Pinpoint the cell where the given text exists, returning its [X, Y] midpoint coordinate. 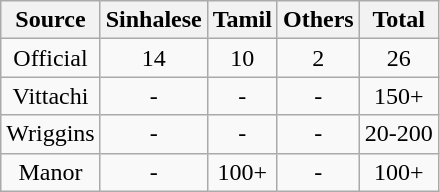
Tamil [242, 20]
Official [50, 58]
150+ [398, 96]
Manor [50, 172]
Source [50, 20]
2 [318, 58]
Vittachi [50, 96]
10 [242, 58]
Others [318, 20]
Wriggins [50, 134]
20-200 [398, 134]
Sinhalese [154, 20]
26 [398, 58]
Total [398, 20]
14 [154, 58]
